Locate the cell with the specified text and output its (x, y) center coordinate. 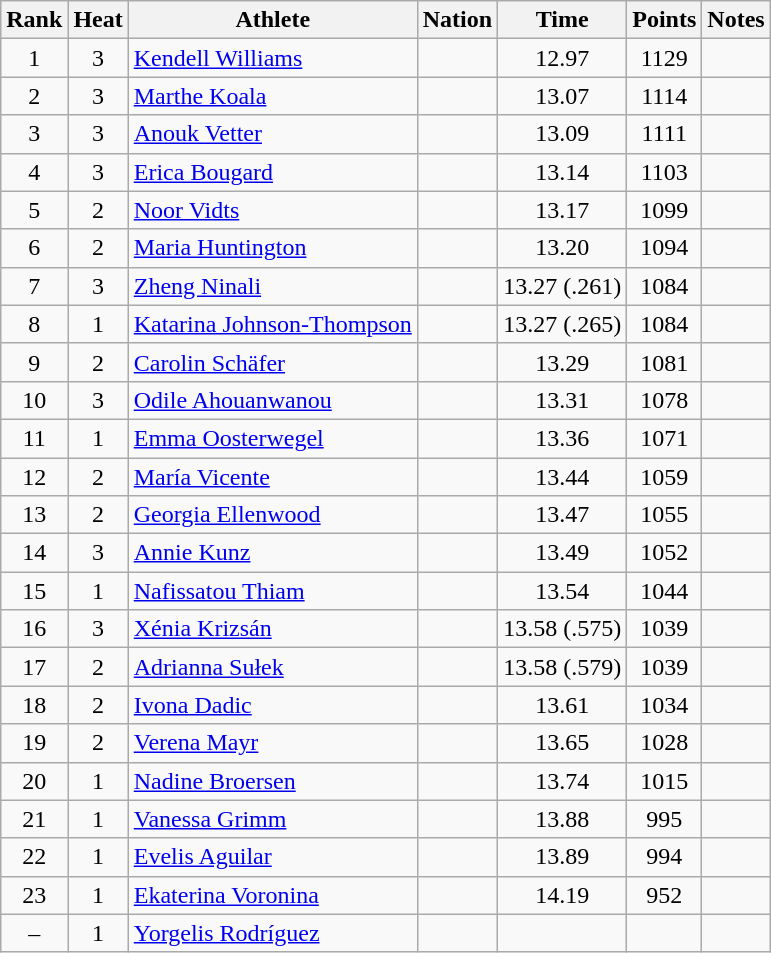
Time (562, 20)
13.58 (.579) (562, 667)
Xénia Krizsán (272, 629)
1015 (664, 781)
1052 (664, 553)
17 (34, 667)
13.47 (562, 515)
Nation (457, 20)
952 (664, 895)
13.44 (562, 477)
13.09 (562, 134)
7 (34, 286)
1094 (664, 248)
1129 (664, 58)
Ekaterina Voronina (272, 895)
Georgia Ellenwood (272, 515)
13.29 (562, 362)
13.14 (562, 172)
13.65 (562, 743)
1078 (664, 400)
Katarina Johnson-Thompson (272, 324)
23 (34, 895)
Verena Mayr (272, 743)
22 (34, 857)
13 (34, 515)
Carolin Schäfer (272, 362)
Maria Huntington (272, 248)
16 (34, 629)
10 (34, 400)
6 (34, 248)
13.58 (.575) (562, 629)
1034 (664, 705)
12 (34, 477)
Erica Bougard (272, 172)
– (34, 933)
1055 (664, 515)
14 (34, 553)
13.36 (562, 438)
11 (34, 438)
13.61 (562, 705)
Annie Kunz (272, 553)
13.17 (562, 210)
Evelis Aguilar (272, 857)
Athlete (272, 20)
13.27 (.265) (562, 324)
1071 (664, 438)
13.20 (562, 248)
19 (34, 743)
13.88 (562, 819)
9 (34, 362)
Rank (34, 20)
Zheng Ninali (272, 286)
1111 (664, 134)
1028 (664, 743)
4 (34, 172)
Heat (98, 20)
13.31 (562, 400)
1103 (664, 172)
13.74 (562, 781)
8 (34, 324)
12.97 (562, 58)
13.89 (562, 857)
Yorgelis Rodríguez (272, 933)
Nadine Broersen (272, 781)
1081 (664, 362)
Ivona Dadic (272, 705)
María Vicente (272, 477)
13.27 (.261) (562, 286)
18 (34, 705)
20 (34, 781)
Emma Oosterwegel (272, 438)
Points (664, 20)
Kendell Williams (272, 58)
Noor Vidts (272, 210)
Adrianna Sułek (272, 667)
Anouk Vetter (272, 134)
1099 (664, 210)
995 (664, 819)
1044 (664, 591)
13.07 (562, 96)
Odile Ahouanwanou (272, 400)
13.49 (562, 553)
Notes (736, 20)
Marthe Koala (272, 96)
Vanessa Grimm (272, 819)
994 (664, 857)
13.54 (562, 591)
14.19 (562, 895)
21 (34, 819)
1114 (664, 96)
Nafissatou Thiam (272, 591)
1059 (664, 477)
5 (34, 210)
15 (34, 591)
